Search for the cell housing the specified text and yield its (x, y) center coordinate. 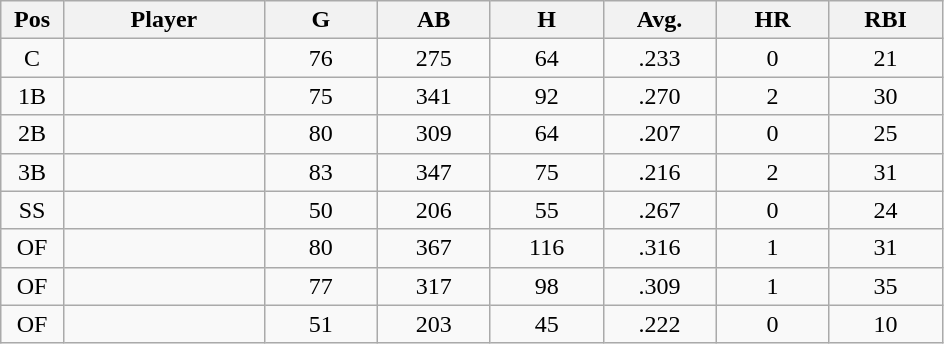
275 (434, 58)
.222 (660, 324)
50 (320, 210)
.207 (660, 134)
.316 (660, 248)
10 (886, 324)
2B (32, 134)
317 (434, 286)
Pos (32, 20)
Player (164, 20)
92 (546, 96)
347 (434, 172)
C (32, 58)
3B (32, 172)
HR (772, 20)
24 (886, 210)
341 (434, 96)
.267 (660, 210)
206 (434, 210)
G (320, 20)
98 (546, 286)
203 (434, 324)
AB (434, 20)
35 (886, 286)
25 (886, 134)
RBI (886, 20)
45 (546, 324)
367 (434, 248)
.270 (660, 96)
77 (320, 286)
.233 (660, 58)
116 (546, 248)
76 (320, 58)
51 (320, 324)
21 (886, 58)
.216 (660, 172)
30 (886, 96)
H (546, 20)
.309 (660, 286)
Avg. (660, 20)
83 (320, 172)
309 (434, 134)
SS (32, 210)
1B (32, 96)
55 (546, 210)
